Return (X, Y) of the center of cell containing provided text 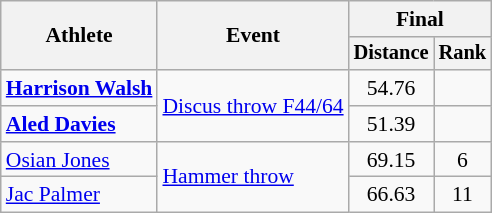
54.76 (392, 88)
11 (463, 195)
69.15 (392, 160)
Osian Jones (80, 160)
Final (420, 19)
66.63 (392, 195)
51.39 (392, 124)
Athlete (80, 36)
Hammer throw (252, 178)
Distance (392, 54)
Jac Palmer (80, 195)
6 (463, 160)
Rank (463, 54)
Discus throw F44/64 (252, 106)
Harrison Walsh (80, 88)
Event (252, 36)
Aled Davies (80, 124)
